Return the [x, y] coordinate for the center point of the cell that contains the specified text.  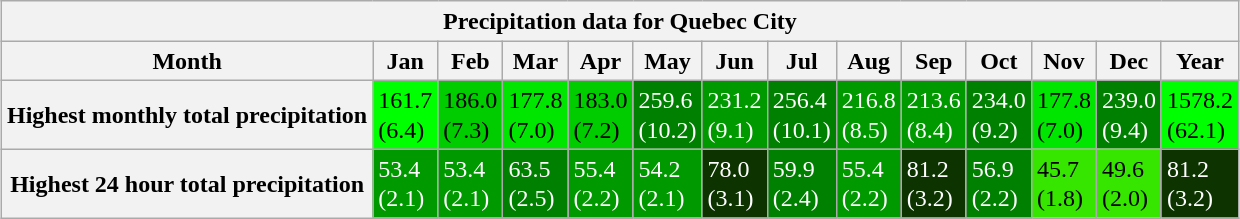
Apr [600, 61]
49.6(2.0) [1128, 184]
231.2(9.1) [734, 114]
213.6(8.4) [934, 114]
Highest monthly total precipitation [186, 114]
Oct [998, 61]
56.9(2.2) [998, 184]
45.7(1.8) [1064, 184]
161.7(6.4) [406, 114]
234.0(9.2) [998, 114]
183.0(7.2) [600, 114]
Nov [1064, 61]
239.0(9.4) [1128, 114]
Sep [934, 61]
Jun [734, 61]
Mar [536, 61]
216.8(8.5) [868, 114]
Feb [470, 61]
Aug [868, 61]
Year [1200, 61]
Month [186, 61]
78.0(3.1) [734, 184]
May [668, 61]
63.5(2.5) [536, 184]
54.2(2.1) [668, 184]
Dec [1128, 61]
Precipitation data for Quebec City [620, 21]
59.9(2.4) [802, 184]
Jul [802, 61]
256.4(10.1) [802, 114]
259.6(10.2) [668, 114]
1578.2(62.1) [1200, 114]
Jan [406, 61]
Highest 24 hour total precipitation [186, 184]
186.0(7.3) [470, 114]
